Pinpoint the cell where the given text exists, returning its [X, Y] midpoint coordinate. 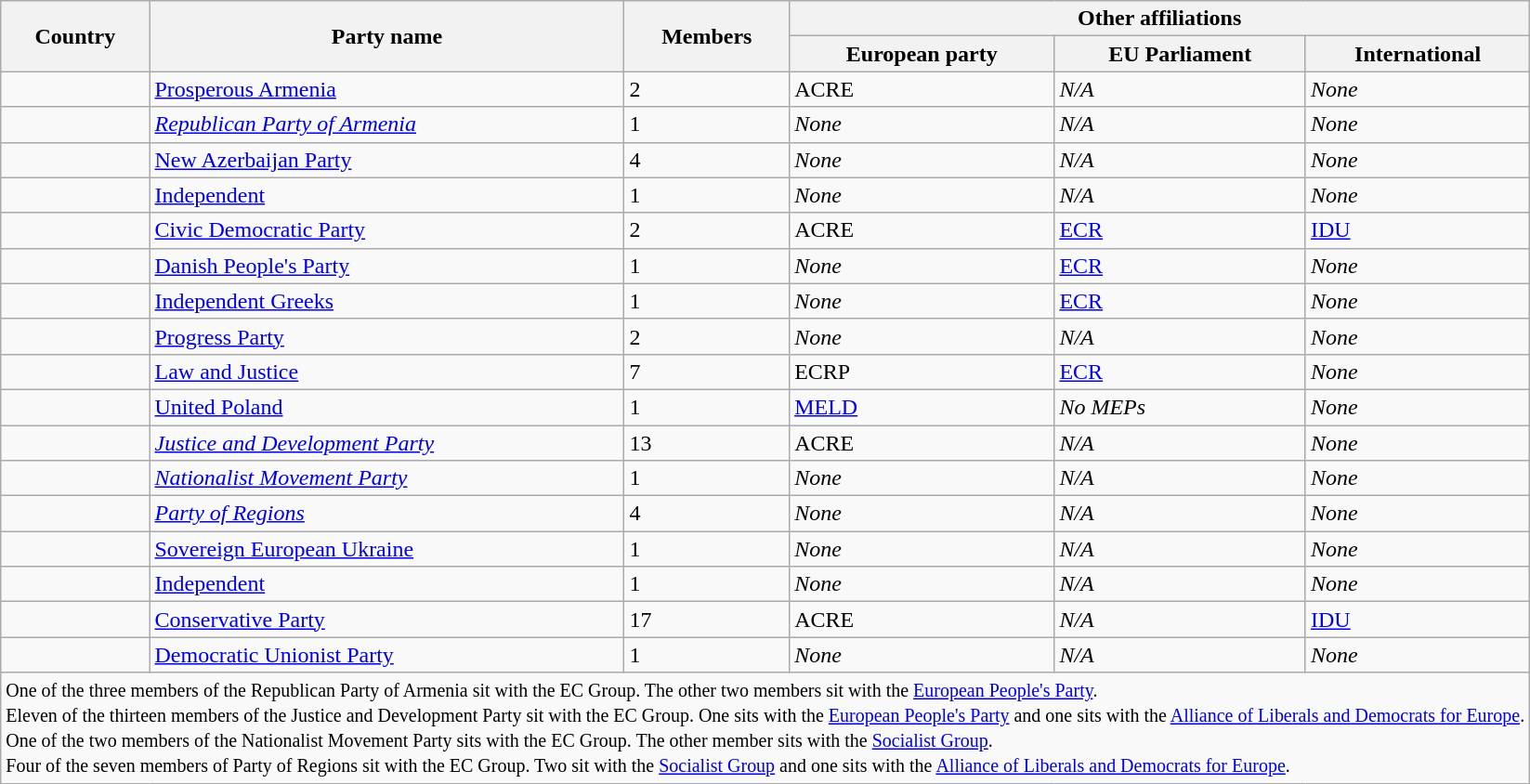
Other affiliations [1159, 19]
Nationalist Movement Party [386, 478]
Law and Justice [386, 372]
No MEPs [1180, 407]
Danish People's Party [386, 266]
European party [922, 54]
Democratic Unionist Party [386, 655]
United Poland [386, 407]
Justice and Development Party [386, 443]
International [1418, 54]
ECRP [922, 372]
Sovereign European Ukraine [386, 549]
Conservative Party [386, 620]
Progress Party [386, 336]
7 [707, 372]
Independent Greeks [386, 301]
New Azerbaijan Party [386, 160]
EU Parliament [1180, 54]
Republican Party of Armenia [386, 124]
17 [707, 620]
Prosperous Armenia [386, 89]
Members [707, 36]
Civic Democratic Party [386, 230]
MELD [922, 407]
Party of Regions [386, 514]
Party name [386, 36]
Country [75, 36]
13 [707, 443]
